Provide the [x, y] coordinate of the cell's center where the given text is located.  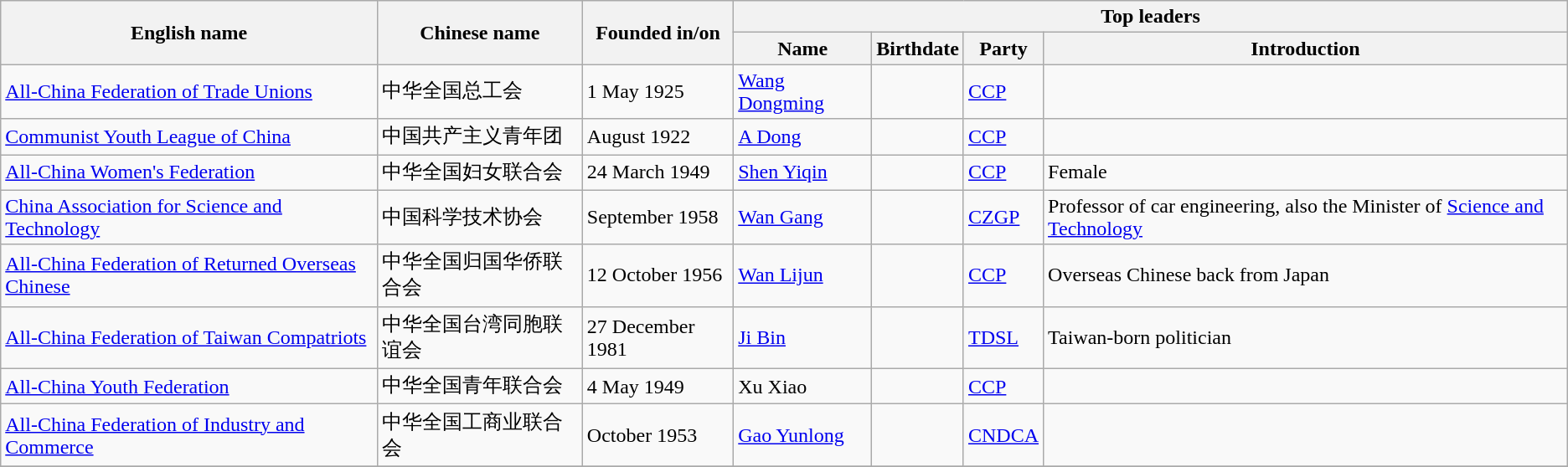
All-China Federation of Industry and Commerce [189, 435]
Party [1003, 49]
中华全国青年联合会 [479, 387]
1 May 1925 [658, 92]
September 1958 [658, 218]
CNDCA [1003, 435]
Name [802, 49]
中华全国妇女联合会 [479, 172]
TDSL [1003, 337]
中华全国总工会 [479, 92]
All-China Youth Federation [189, 387]
中国科学技术协会 [479, 218]
Professor of car engineering, also the Minister of Science and Technology [1306, 218]
CZGP [1003, 218]
Taiwan-born politician [1306, 337]
Wan Gang [802, 218]
Introduction [1306, 49]
All-China Federation of Trade Unions [189, 92]
Xu Xiao [802, 387]
October 1953 [658, 435]
August 1922 [658, 137]
All-China Federation of Taiwan Compatriots [189, 337]
All-China Federation of Returned Overseas Chinese [189, 275]
Overseas Chinese back from Japan [1306, 275]
Birthdate [918, 49]
All-China Women's Federation [189, 172]
中华全国归国华侨联合会 [479, 275]
Gao Yunlong [802, 435]
中华全国台湾同胞联谊会 [479, 337]
Female [1306, 172]
Ji Bin [802, 337]
中华全国工商业联合会 [479, 435]
4 May 1949 [658, 387]
Wang Dongming [802, 92]
27 December 1981 [658, 337]
Shen Yiqin [802, 172]
24 March 1949 [658, 172]
English name [189, 33]
中国共产主义青年团 [479, 137]
Founded in/on [658, 33]
A Dong [802, 137]
Wan Lijun [802, 275]
China Association for Science and Technology [189, 218]
12 October 1956 [658, 275]
Communist Youth League of China [189, 137]
Chinese name [479, 33]
Top leaders [1151, 17]
